Scan for the cell matching the given text and deliver its [x, y] coordinate at center. 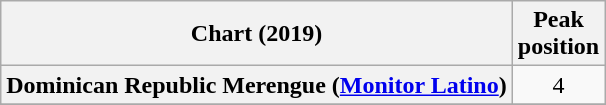
4 [558, 85]
Peakposition [558, 34]
Chart (2019) [257, 34]
Dominican Republic Merengue (Monitor Latino) [257, 85]
